Capture the cell that displays the provided text and extract its (x, y) central coordinate. 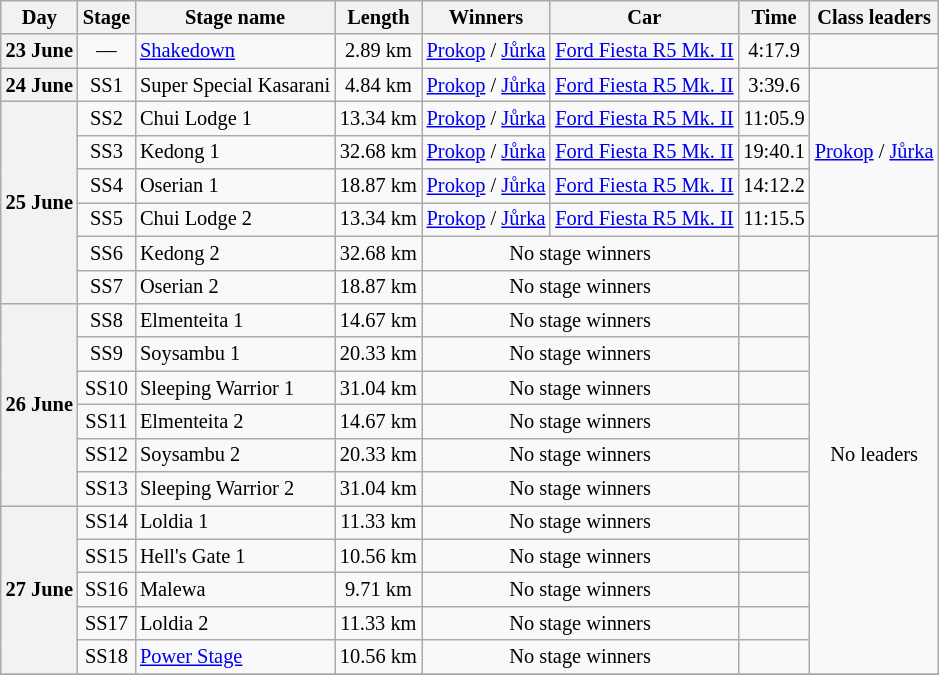
No leaders (874, 455)
Malewa (235, 589)
26 June (40, 404)
Loldia 2 (235, 623)
SS16 (106, 589)
Stage (106, 17)
Hell's Gate 1 (235, 556)
Winners (486, 17)
SS8 (106, 320)
Sleeping Warrior 1 (235, 388)
3:39.6 (774, 85)
Length (378, 17)
Day (40, 17)
Car (644, 17)
Chui Lodge 1 (235, 118)
Shakedown (235, 51)
SS6 (106, 253)
Kedong 1 (235, 152)
11:05.9 (774, 118)
SS5 (106, 219)
— (106, 51)
Soysambu 2 (235, 455)
Oserian 2 (235, 287)
Stage name (235, 17)
SS2 (106, 118)
SS14 (106, 522)
25 June (40, 202)
23 June (40, 51)
SS15 (106, 556)
Soysambu 1 (235, 354)
SS1 (106, 85)
Power Stage (235, 657)
2.89 km (378, 51)
4:17.9 (774, 51)
14:12.2 (774, 186)
SS7 (106, 287)
SS13 (106, 489)
Time (774, 17)
27 June (40, 589)
Super Special Kasarani (235, 85)
Sleeping Warrior 2 (235, 489)
4.84 km (378, 85)
Elmenteita 2 (235, 421)
9.71 km (378, 589)
Loldia 1 (235, 522)
Oserian 1 (235, 186)
SS10 (106, 388)
Kedong 2 (235, 253)
SS18 (106, 657)
SS17 (106, 623)
19:40.1 (774, 152)
Class leaders (874, 17)
SS9 (106, 354)
Elmenteita 1 (235, 320)
SS4 (106, 186)
11:15.5 (774, 219)
SS3 (106, 152)
SS11 (106, 421)
Chui Lodge 2 (235, 219)
24 June (40, 85)
SS12 (106, 455)
